Scan for the cell matching the given text and deliver its (x, y) coordinate at center. 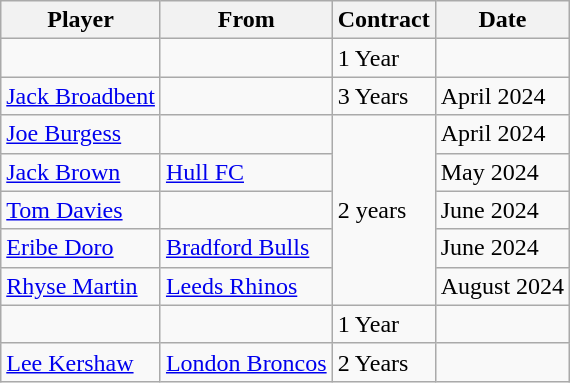
Joe Burgess (81, 134)
Leeds Rhinos (246, 286)
3 Years (384, 96)
Jack Brown (81, 172)
Jack Broadbent (81, 96)
May 2024 (502, 172)
August 2024 (502, 286)
Lee Kershaw (81, 362)
London Broncos (246, 362)
2 Years (384, 362)
Rhyse Martin (81, 286)
Player (81, 20)
Bradford Bulls (246, 248)
Tom Davies (81, 210)
From (246, 20)
Hull FC (246, 172)
2 years (384, 210)
Date (502, 20)
Eribe Doro (81, 248)
Contract (384, 20)
